Return (x, y) of the center of cell containing provided text 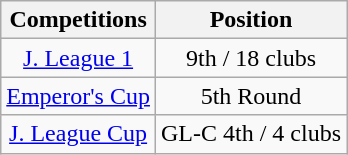
J. League Cup (78, 134)
Emperor's Cup (78, 96)
J. League 1 (78, 58)
GL-C 4th / 4 clubs (250, 134)
5th Round (250, 96)
Position (250, 20)
Competitions (78, 20)
9th / 18 clubs (250, 58)
